Identify which cell holds the provided text, then report its [x, y] central coordinate. 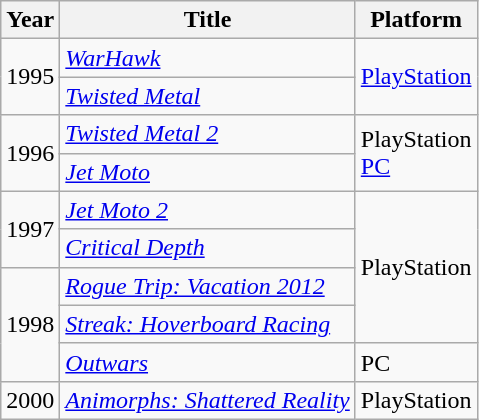
Jet Moto [208, 172]
Critical Depth [208, 248]
Twisted Metal 2 [208, 134]
2000 [30, 400]
Platform [416, 20]
WarHawk [208, 58]
PlayStationPC [416, 153]
Title [208, 20]
Streak: Hoverboard Racing [208, 324]
1995 [30, 77]
Twisted Metal [208, 96]
Outwars [208, 362]
1997 [30, 229]
Year [30, 20]
Jet Moto 2 [208, 210]
Rogue Trip: Vacation 2012 [208, 286]
1998 [30, 324]
PC [416, 362]
1996 [30, 153]
Animorphs: Shattered Reality [208, 400]
